Locate the cell with the specified text and output its (x, y) center coordinate. 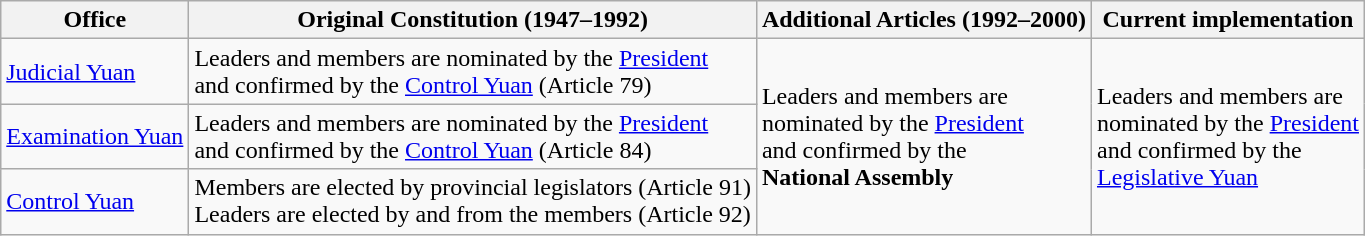
Members are elected by provincial legislators (Article 91)Leaders are elected by and from the members (Article 92) (473, 202)
Leaders and members arenominated by the Presidentand confirmed by the Legislative Yuan (1228, 136)
Original Constitution (1947–1992) (473, 20)
Judicial Yuan (95, 72)
Examination Yuan (95, 136)
Leaders and members are nominated by the Presidentand confirmed by the Control Yuan (Article 84) (473, 136)
Office (95, 20)
Additional Articles (1992–2000) (924, 20)
Current implementation (1228, 20)
Control Yuan (95, 202)
Leaders and members arenominated by the Presidentand confirmed by the National Assembly (924, 136)
Leaders and members are nominated by the Presidentand confirmed by the Control Yuan (Article 79) (473, 72)
